Search for the cell housing the specified text and yield its [X, Y] center coordinate. 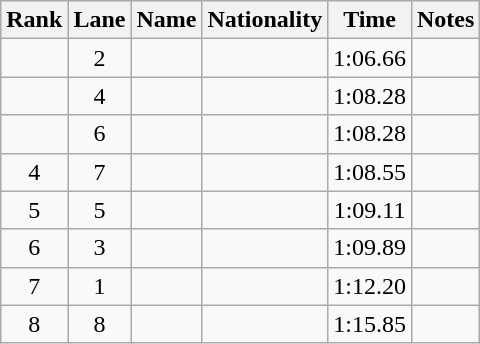
1:09.11 [370, 210]
1 [100, 286]
1:12.20 [370, 286]
1:15.85 [370, 324]
1:08.55 [370, 172]
Name [166, 20]
Nationality [265, 20]
1:06.66 [370, 58]
2 [100, 58]
3 [100, 248]
Time [370, 20]
Notes [445, 20]
1:09.89 [370, 248]
Lane [100, 20]
Rank [34, 20]
